Pinpoint the cell where the given text exists, returning its (X, Y) midpoint coordinate. 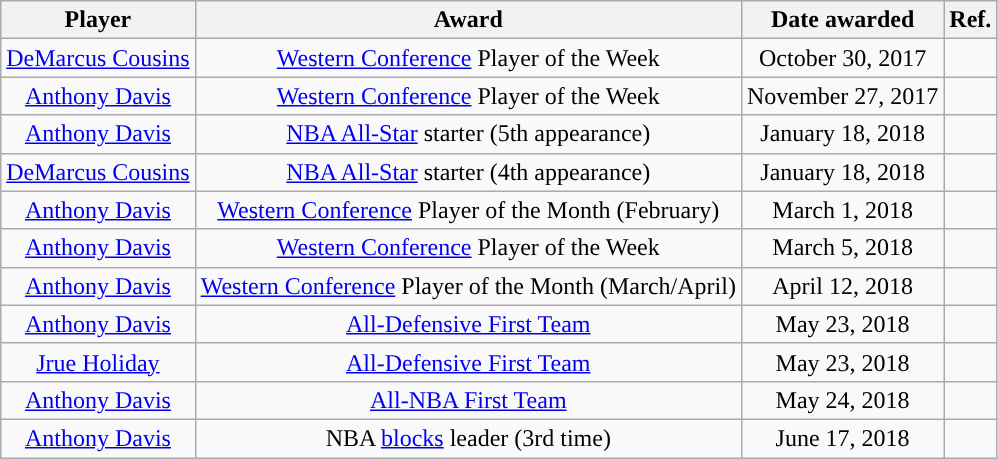
October 30, 2017 (842, 58)
November 27, 2017 (842, 96)
Player (98, 20)
Award (468, 20)
Ref. (970, 20)
NBA All-Star starter (4th appearance) (468, 172)
Western Conference Player of the Month (March/April) (468, 286)
March 1, 2018 (842, 210)
Western Conference Player of the Month (February) (468, 210)
NBA blocks leader (3rd time) (468, 438)
June 17, 2018 (842, 438)
All-NBA First Team (468, 400)
May 24, 2018 (842, 400)
Date awarded (842, 20)
Jrue Holiday (98, 362)
April 12, 2018 (842, 286)
NBA All-Star starter (5th appearance) (468, 134)
March 5, 2018 (842, 248)
